For the text-containing cell, return its midpoint in [X, Y] coordinate format. 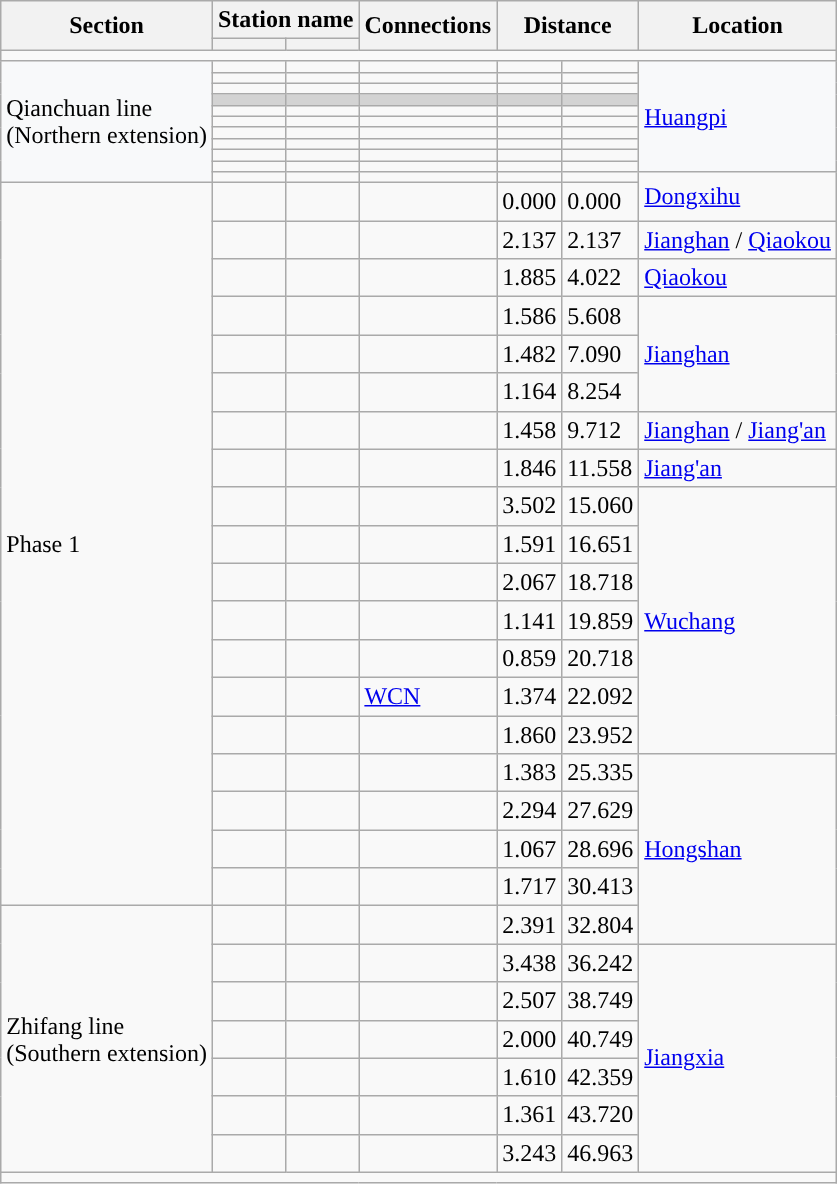
25.335 [600, 773]
3.243 [530, 1153]
42.359 [600, 1077]
1.586 [530, 316]
Location [738, 26]
Jianghan / Jiang'an [738, 430]
28.696 [600, 849]
Station name [285, 20]
Jianghan [738, 354]
Connections [428, 26]
1.374 [530, 696]
7.090 [600, 354]
27.629 [600, 811]
1.361 [530, 1115]
19.859 [600, 620]
Dongxihu [738, 196]
3.502 [530, 506]
Section [107, 26]
2.391 [530, 925]
43.720 [600, 1115]
1.164 [530, 392]
Qianchuan line(Northern extension) [107, 122]
8.254 [600, 392]
1.482 [530, 354]
Zhifang line(Southern extension) [107, 1039]
46.963 [600, 1153]
1.591 [530, 544]
1.458 [530, 430]
20.718 [600, 658]
1.383 [530, 773]
40.749 [600, 1039]
Jiangxia [738, 1058]
Wuchang [738, 620]
22.092 [600, 696]
2.507 [530, 1001]
1.717 [530, 887]
5.608 [600, 316]
Distance [568, 26]
2.067 [530, 582]
9.712 [600, 430]
18.718 [600, 582]
2.294 [530, 811]
1.141 [530, 620]
11.558 [600, 468]
16.651 [600, 544]
32.804 [600, 925]
Hongshan [738, 849]
30.413 [600, 887]
0.859 [530, 658]
1.846 [530, 468]
38.749 [600, 1001]
2.000 [530, 1039]
Huangpi [738, 116]
Phase 1 [107, 544]
3.438 [530, 963]
1.885 [530, 278]
1.860 [530, 735]
36.242 [600, 963]
1.610 [530, 1077]
4.022 [600, 278]
WCN [428, 696]
23.952 [600, 735]
Qiaokou [738, 278]
Jiang'an [738, 468]
15.060 [600, 506]
Jianghan / Qiaokou [738, 240]
1.067 [530, 849]
